Return the [X, Y] coordinate for the center point of the cell that contains the specified text.  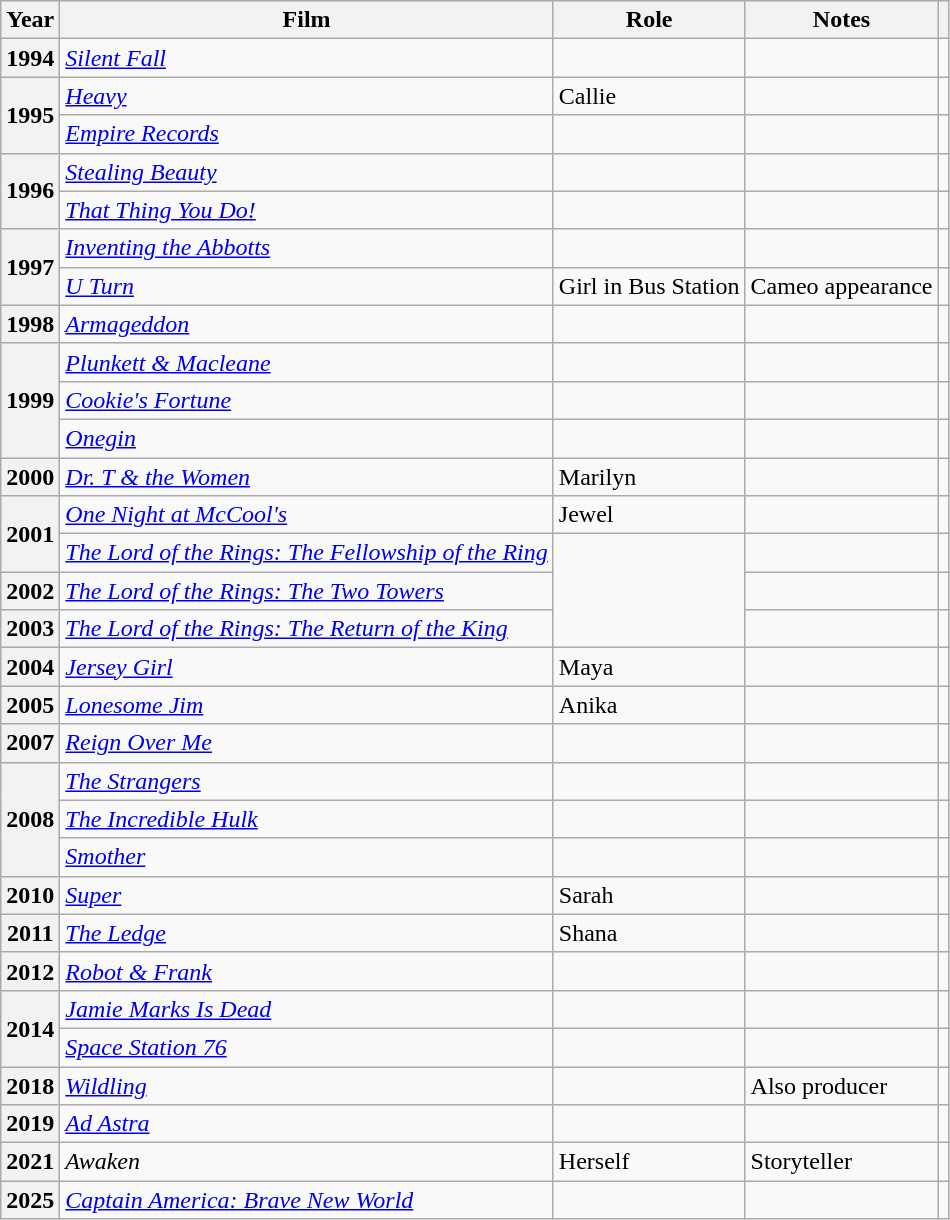
Space Station 76 [307, 1047]
Dr. T & the Women [307, 477]
Storyteller [842, 1162]
2004 [30, 667]
Lonesome Jim [307, 705]
1997 [30, 267]
Sarah [649, 895]
2014 [30, 1028]
2002 [30, 591]
Also producer [842, 1085]
That Thing You Do! [307, 210]
2005 [30, 705]
Ad Astra [307, 1124]
Onegin [307, 438]
Jewel [649, 515]
Silent Fall [307, 58]
1995 [30, 115]
1996 [30, 191]
Robot & Frank [307, 971]
Jamie Marks Is Dead [307, 1009]
Anika [649, 705]
Jersey Girl [307, 667]
Year [30, 20]
1999 [30, 400]
2001 [30, 534]
Armageddon [307, 324]
The Lord of the Rings: The Fellowship of the Ring [307, 553]
Cookie's Fortune [307, 400]
Herself [649, 1162]
2021 [30, 1162]
The Strangers [307, 781]
2003 [30, 629]
Wildling [307, 1085]
2025 [30, 1200]
Marilyn [649, 477]
The Lord of the Rings: The Two Towers [307, 591]
Callie [649, 96]
The Ledge [307, 933]
Shana [649, 933]
2012 [30, 971]
Empire Records [307, 134]
Captain America: Brave New World [307, 1200]
2011 [30, 933]
One Night at McCool's [307, 515]
Awaken [307, 1162]
Inventing the Abbotts [307, 248]
Reign Over Me [307, 743]
2000 [30, 477]
1998 [30, 324]
Role [649, 20]
2018 [30, 1085]
U Turn [307, 286]
Girl in Bus Station [649, 286]
Stealing Beauty [307, 172]
2019 [30, 1124]
2008 [30, 819]
Cameo appearance [842, 286]
Smother [307, 857]
2007 [30, 743]
Super [307, 895]
The Lord of the Rings: The Return of the King [307, 629]
Plunkett & Macleane [307, 362]
Film [307, 20]
Heavy [307, 96]
Notes [842, 20]
2010 [30, 895]
Maya [649, 667]
The Incredible Hulk [307, 819]
1994 [30, 58]
